Return the [X, Y] coordinate for the center point of the cell that contains the specified text.  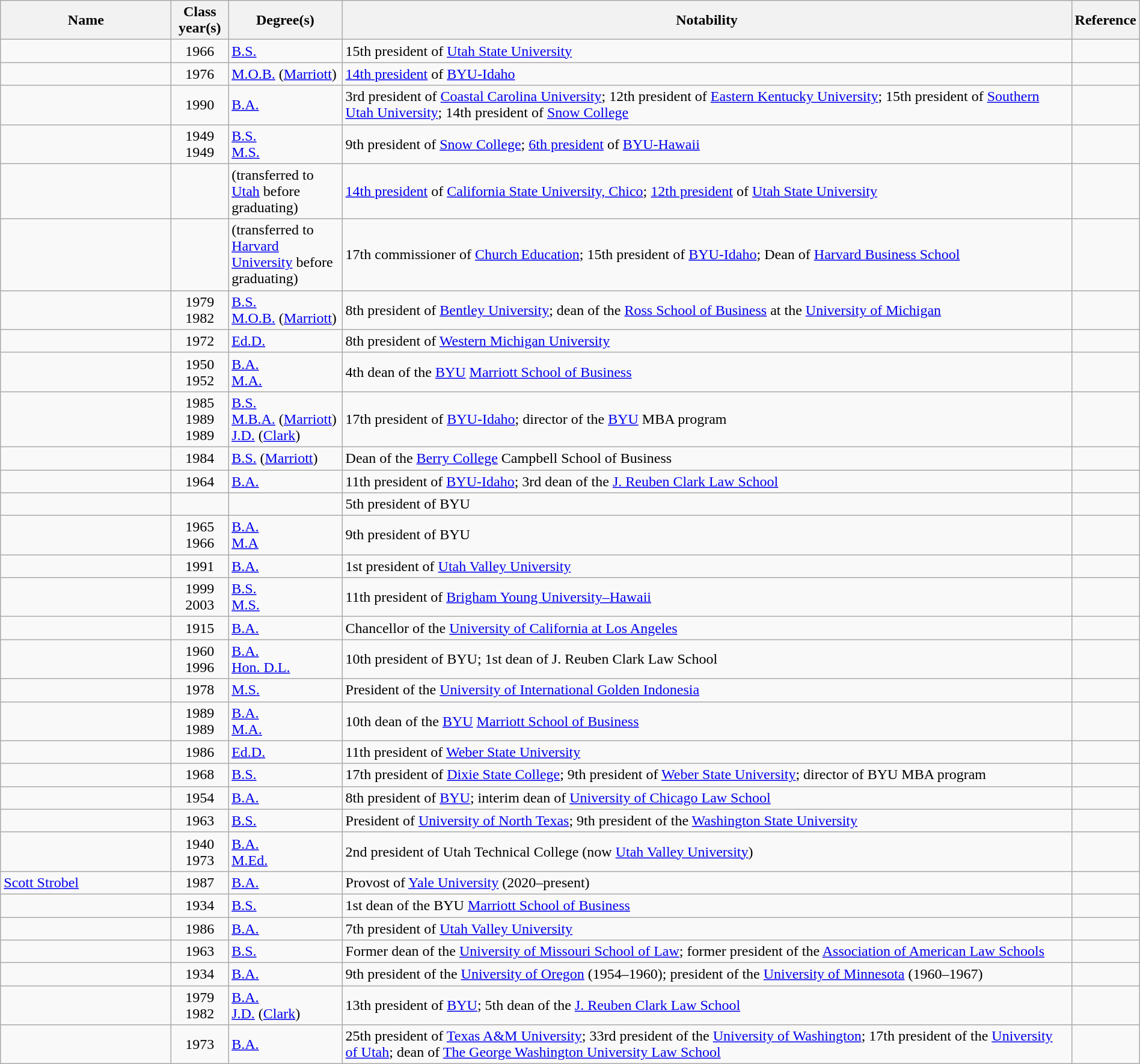
5th president of BYU [707, 504]
1964 [200, 482]
17th president of Dixie State College; 9th president of Weber State University; director of BYU MBA program [707, 775]
Class year(s) [200, 20]
1990 [200, 105]
Dean of the Berry College Campbell School of Business [707, 458]
Degree(s) [285, 20]
Chancellor of the University of California at Los Angeles [707, 628]
14th president of BYU-Idaho [707, 74]
17th commissioner of Church Education; 15th president of BYU-Idaho; Dean of Harvard Business School [707, 255]
M.O.B. (Marriott) [285, 74]
4th dean of the BYU Marriott School of Business [707, 371]
President of the University of International Golden Indonesia [707, 690]
8th president of BYU; interim dean of University of Chicago Law School [707, 798]
19992003 [200, 598]
B.A.Hon. D.L. [285, 659]
10th president of BYU; 1st dean of J. Reuben Clark Law School [707, 659]
19401973 [200, 851]
13th president of BYU; 5th dean of the J. Reuben Clark Law School [707, 1005]
1972 [200, 341]
B.S. (Marriott) [285, 458]
8th president of Western Michigan University [707, 341]
10th dean of the BYU Marriott School of Business [707, 721]
1976 [200, 74]
1968 [200, 775]
Name [86, 20]
Former dean of the University of Missouri School of Law; former president of the Association of American Law Schools [707, 952]
19601996 [200, 659]
Notability [707, 20]
Provost of Yale University (2020–present) [707, 882]
8th president of Bentley University; dean of the Ross School of Business at the University of Michigan [707, 310]
B.A.M.A [285, 535]
9th president of BYU [707, 535]
President of University of North Texas; 9th president of the Washington State University [707, 821]
1978 [200, 690]
Reference [1105, 20]
1984 [200, 458]
B.A.M.Ed. [285, 851]
B.S.M.B.A. (Marriott)J.D. (Clark) [285, 419]
11th president of Brigham Young University–Hawaii [707, 598]
1915 [200, 628]
1954 [200, 798]
19491949 [200, 144]
1966 [200, 51]
Scott Strobel [86, 882]
B.S.M.O.B. (Marriott) [285, 310]
7th president of Utah Valley University [707, 929]
1st president of Utah Valley University [707, 566]
1987 [200, 882]
9th president of the University of Oregon (1954–1960); president of the University of Minnesota (1960–1967) [707, 974]
198519891989 [200, 419]
9th president of Snow College; 6th president of BYU-Hawaii [707, 144]
19501952 [200, 371]
14th president of California State University, Chico; 12th president of Utah State University [707, 191]
M.S. [285, 690]
(transferred to Utah before graduating) [285, 191]
1991 [200, 566]
11th president of BYU-Idaho; 3rd dean of the J. Reuben Clark Law School [707, 482]
(transferred to Harvard University before graduating) [285, 255]
15th president of Utah State University [707, 51]
2nd president of Utah Technical College (now Utah Valley University) [707, 851]
19651966 [200, 535]
11th president of Weber State University [707, 752]
1973 [200, 1045]
17th president of BYU-Idaho; director of the BYU MBA program [707, 419]
1st dean of the BYU Marriott School of Business [707, 905]
19891989 [200, 721]
B.A.J.D. (Clark) [285, 1005]
